Capture the cell that displays the provided text and extract its (X, Y) central coordinate. 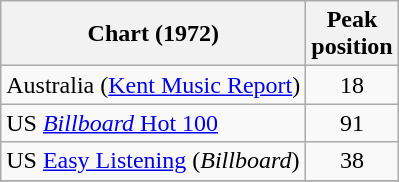
38 (352, 161)
US Easy Listening (Billboard) (154, 161)
91 (352, 123)
18 (352, 85)
Peakposition (352, 34)
US Billboard Hot 100 (154, 123)
Australia (Kent Music Report) (154, 85)
Chart (1972) (154, 34)
